Provide the (X, Y) coordinate of the cell's center where the given text is located.  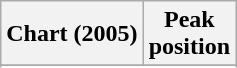
Peakposition (189, 34)
Chart (2005) (72, 34)
